Detect which cell encompasses the target text, then output its (x, y) center coordinate. 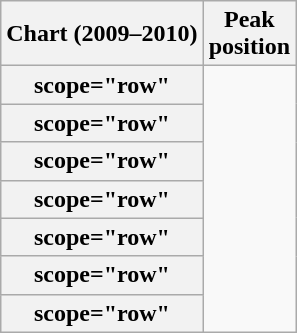
Chart (2009–2010) (102, 34)
Peakposition (249, 34)
